Return [X, Y] of the center of cell containing provided text 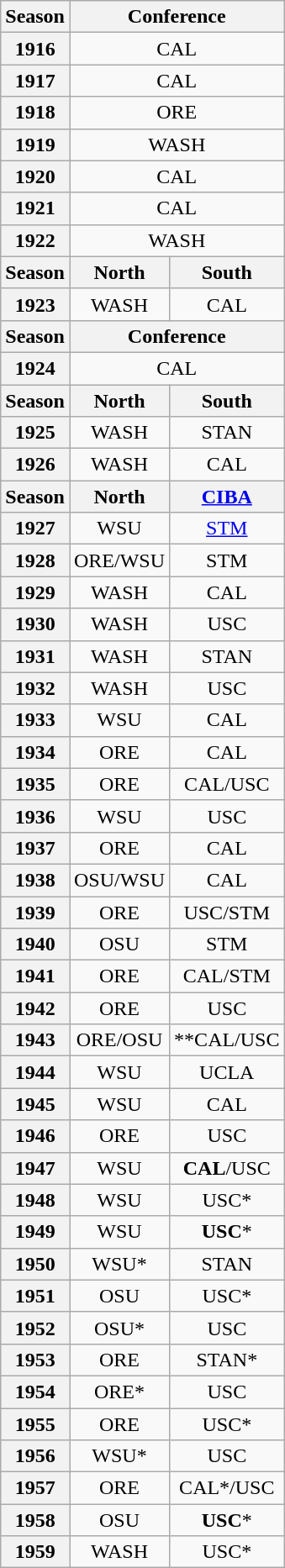
1935 [35, 784]
1934 [35, 752]
ORE/OSU [119, 1040]
1950 [35, 1264]
1930 [35, 624]
1920 [35, 176]
1927 [35, 529]
1941 [35, 976]
**CAL/USC [227, 1040]
1916 [35, 49]
1954 [35, 1392]
STAN* [227, 1360]
1958 [35, 1520]
CIBA [227, 497]
OSU* [119, 1328]
1932 [35, 688]
1917 [35, 81]
1948 [35, 1200]
1947 [35, 1168]
1929 [35, 592]
1933 [35, 720]
ORE* [119, 1392]
1945 [35, 1104]
1928 [35, 560]
1937 [35, 848]
CAL/STM [227, 976]
USC/STM [227, 912]
1955 [35, 1424]
UCLA [227, 1072]
1959 [35, 1552]
1924 [35, 368]
1952 [35, 1328]
1939 [35, 912]
1942 [35, 1008]
ORE/WSU [119, 560]
1940 [35, 944]
1953 [35, 1360]
1931 [35, 656]
1946 [35, 1136]
1957 [35, 1488]
1918 [35, 113]
1956 [35, 1456]
1926 [35, 465]
1936 [35, 816]
OSU/WSU [119, 880]
1944 [35, 1072]
1949 [35, 1232]
1943 [35, 1040]
1938 [35, 880]
CAL*/USC [227, 1488]
1923 [35, 304]
1951 [35, 1296]
1921 [35, 208]
1919 [35, 145]
1922 [35, 240]
1925 [35, 433]
